Find where the given text appears and provide that cell's center as (X, Y) coordinate. 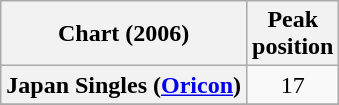
Peakposition (293, 34)
Japan Singles (Oricon) (124, 85)
Chart (2006) (124, 34)
17 (293, 85)
